Find where the given text appears and provide that cell's center as (x, y) coordinate. 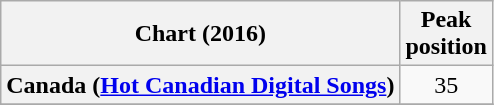
Chart (2016) (200, 34)
Peak position (446, 34)
35 (446, 85)
Canada (Hot Canadian Digital Songs) (200, 85)
